Search for the cell housing the specified text and yield its [X, Y] center coordinate. 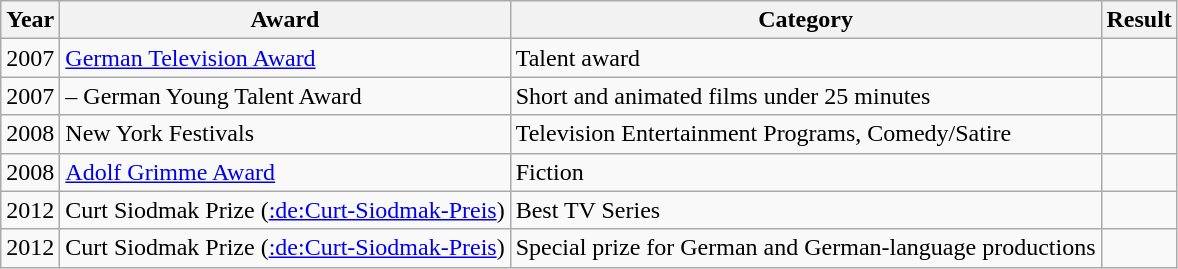
Television Entertainment Programs, Comedy/Satire [806, 134]
– German Young Talent Award [285, 96]
Fiction [806, 172]
Result [1139, 20]
Year [30, 20]
Category [806, 20]
Special prize for German and German-language productions [806, 248]
Award [285, 20]
New York Festivals [285, 134]
Adolf Grimme Award [285, 172]
Best TV Series [806, 210]
Talent award [806, 58]
Short and animated films under 25 minutes [806, 96]
German Television Award [285, 58]
